Determine the (x, y) coordinate at the center of the cell enclosing the given text.  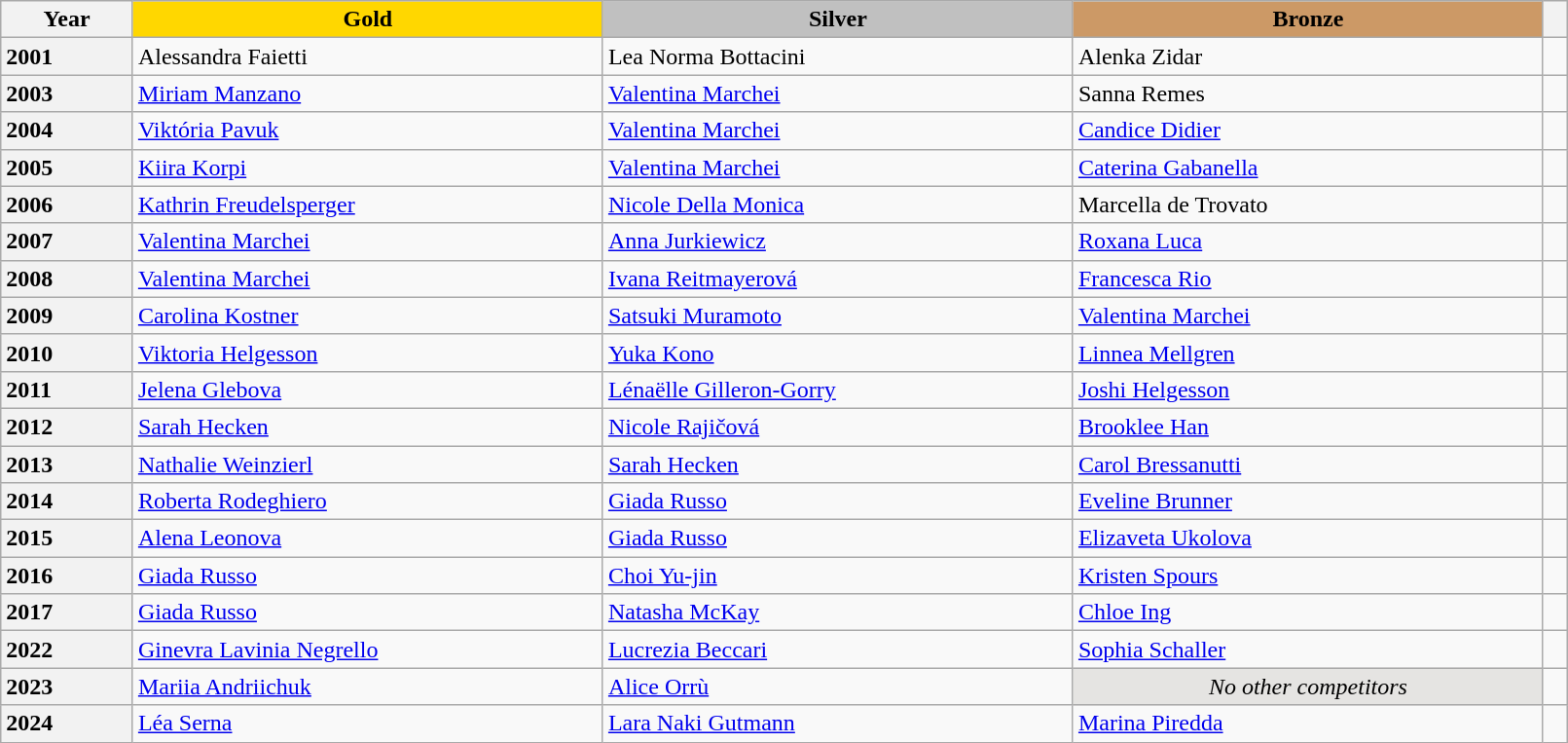
Sanna Remes (1308, 93)
Elizaveta Ukolova (1308, 539)
Nathalie Weinzierl (368, 464)
Viktoria Helgesson (368, 353)
Brooklee Han (1308, 427)
Nicole Rajičová (837, 427)
2011 (67, 390)
Chloe Ing (1308, 613)
2012 (67, 427)
Satsuki Muramoto (837, 316)
2024 (67, 724)
Natasha McKay (837, 613)
Lénaëlle Gilleron-Gorry (837, 390)
No other competitors (1308, 687)
2014 (67, 502)
Yuka Kono (837, 353)
Alenka Zidar (1308, 56)
Nicole Della Monica (837, 204)
2008 (67, 279)
Ginevra Lavinia Negrello (368, 650)
Choi Yu-jin (837, 576)
Roberta Rodeghiero (368, 502)
Year (67, 19)
2022 (67, 650)
Roxana Luca (1308, 241)
Lucrezia Beccari (837, 650)
Mariia Andriichuk (368, 687)
Silver (837, 19)
Eveline Brunner (1308, 502)
Kiira Korpi (368, 167)
Lea Norma Bottacini (837, 56)
Léa Serna (368, 724)
2003 (67, 93)
2013 (67, 464)
Viktória Pavuk (368, 130)
Alessandra Faietti (368, 56)
Carol Bressanutti (1308, 464)
Gold (368, 19)
2016 (67, 576)
Jelena Glebova (368, 390)
2010 (67, 353)
Carolina Kostner (368, 316)
Ivana Reitmayerová (837, 279)
Marcella de Trovato (1308, 204)
2015 (67, 539)
2005 (67, 167)
Alena Leonova (368, 539)
Miriam Manzano (368, 93)
Kristen Spours (1308, 576)
Alice Orrù (837, 687)
2009 (67, 316)
Linnea Mellgren (1308, 353)
2001 (67, 56)
Kathrin Freudelsperger (368, 204)
Lara Naki Gutmann (837, 724)
Sophia Schaller (1308, 650)
Marina Piredda (1308, 724)
2006 (67, 204)
2017 (67, 613)
Caterina Gabanella (1308, 167)
2023 (67, 687)
Bronze (1308, 19)
Anna Jurkiewicz (837, 241)
2004 (67, 130)
2007 (67, 241)
Candice Didier (1308, 130)
Francesca Rio (1308, 279)
Joshi Helgesson (1308, 390)
